Return [X, Y] of the center of cell containing provided text 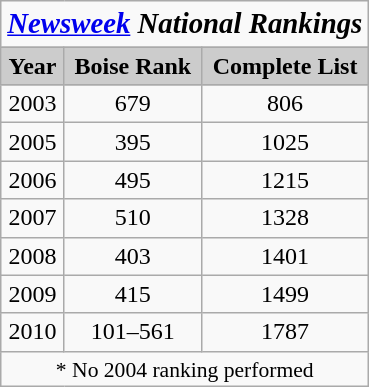
510 [132, 218]
1499 [284, 294]
1401 [284, 256]
Complete List [284, 66]
679 [132, 104]
* No 2004 ranking performed [185, 369]
2006 [32, 180]
1328 [284, 218]
415 [132, 294]
1215 [284, 180]
Boise Rank [132, 66]
403 [132, 256]
806 [284, 104]
1787 [284, 332]
2007 [32, 218]
2008 [32, 256]
2003 [32, 104]
2009 [32, 294]
1025 [284, 142]
Year [32, 66]
495 [132, 180]
2005 [32, 142]
Newsweek National Rankings [185, 24]
2010 [32, 332]
395 [132, 142]
101–561 [132, 332]
